Find where the given text appears and provide that cell's center as [x, y] coordinate. 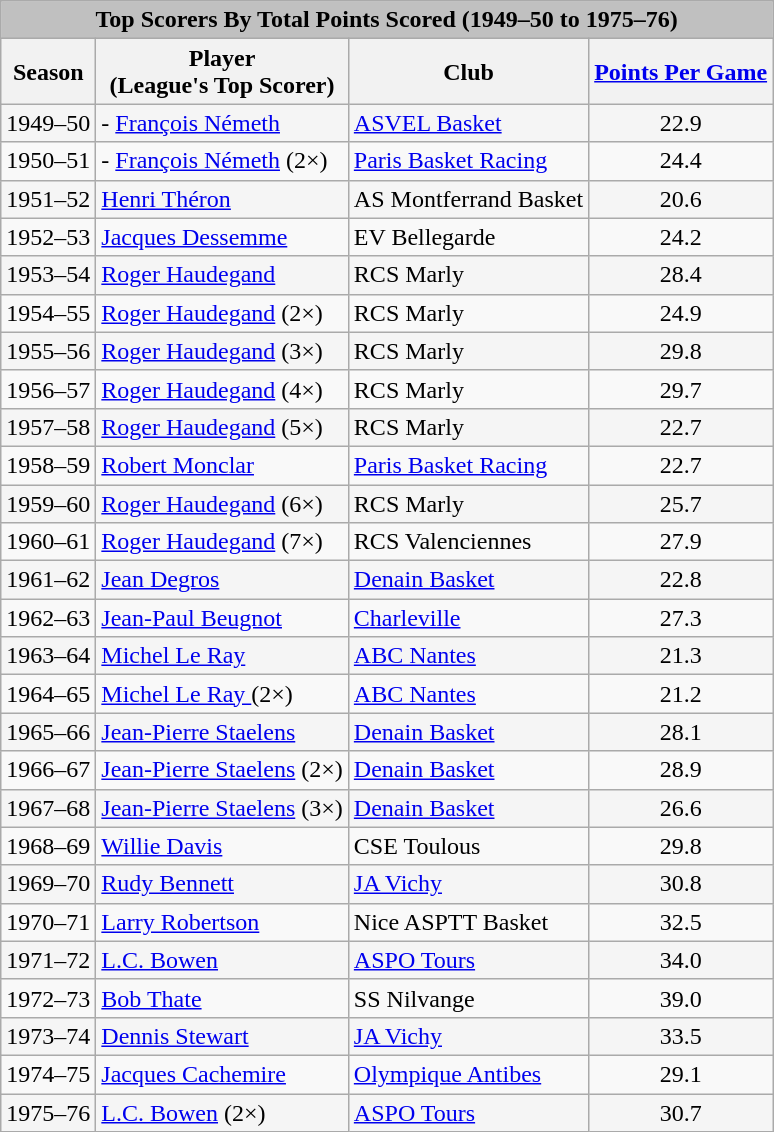
28.9 [681, 770]
21.2 [681, 694]
Top Scorers By Total Points Scored (1949–50 to 1975–76) [387, 20]
Olympique Antibes [468, 1074]
1965–66 [48, 732]
Jean-Pierre Staelens (3×) [222, 808]
27.9 [681, 542]
1951–52 [48, 199]
Charleville [468, 618]
1949–50 [48, 123]
Jean-Pierre Staelens (2×) [222, 770]
Dennis Stewart [222, 1036]
- François Németh [222, 123]
Jacques Dessemme [222, 237]
Player(League's Top Scorer) [222, 72]
1954–55 [48, 313]
1958–59 [48, 465]
22.9 [681, 123]
1970–71 [48, 922]
1968–69 [48, 846]
Roger Haudegand (3×) [222, 351]
39.0 [681, 998]
21.3 [681, 656]
1960–61 [48, 542]
Jean Degros [222, 580]
Roger Haudegand (5×) [222, 427]
30.8 [681, 884]
Nice ASPTT Basket [468, 922]
28.1 [681, 732]
1971–72 [48, 960]
29.1 [681, 1074]
1974–75 [48, 1074]
1952–53 [48, 237]
1956–57 [48, 389]
L.C. Bowen [222, 960]
Roger Haudegand (2×) [222, 313]
25.7 [681, 503]
Henri Théron [222, 199]
EV Bellegarde [468, 237]
1959–60 [48, 503]
- François Németh (2×) [222, 161]
Jacques Cachemire [222, 1074]
1963–64 [48, 656]
Roger Haudegand [222, 275]
Roger Haudegand (7×) [222, 542]
Michel Le Ray [222, 656]
1973–74 [48, 1036]
28.4 [681, 275]
24.4 [681, 161]
Larry Robertson [222, 922]
Jean-Paul Beugnot [222, 618]
1975–76 [48, 1113]
Season [48, 72]
27.3 [681, 618]
AS Montferrand Basket [468, 199]
Robert Monclar [222, 465]
Roger Haudegand (4×) [222, 389]
1953–54 [48, 275]
Bob Thate [222, 998]
30.7 [681, 1113]
1961–62 [48, 580]
Club [468, 72]
Roger Haudegand (6×) [222, 503]
24.2 [681, 237]
L.C. Bowen (2×) [222, 1113]
29.7 [681, 389]
RCS Valenciennes [468, 542]
20.6 [681, 199]
1967–68 [48, 808]
34.0 [681, 960]
Points Per Game [681, 72]
22.8 [681, 580]
1955–56 [48, 351]
33.5 [681, 1036]
ASVEL Basket [468, 123]
32.5 [681, 922]
24.9 [681, 313]
1972–73 [48, 998]
1957–58 [48, 427]
26.6 [681, 808]
Jean-Pierre Staelens [222, 732]
1962–63 [48, 618]
Willie Davis [222, 846]
1969–70 [48, 884]
Michel Le Ray (2×) [222, 694]
1950–51 [48, 161]
1964–65 [48, 694]
Rudy Bennett [222, 884]
1966–67 [48, 770]
SS Nilvange [468, 998]
CSE Toulous [468, 846]
